From the cell containing the given text, extract its center point as [X, Y] coordinate. 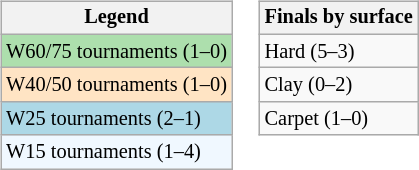
W25 tournaments (2–1) [116, 119]
W40/50 tournaments (1–0) [116, 85]
W60/75 tournaments (1–0) [116, 51]
Hard (5–3) [339, 51]
W15 tournaments (1–4) [116, 152]
Legend [116, 18]
Carpet (1–0) [339, 119]
Clay (0–2) [339, 85]
Finals by surface [339, 18]
